Output the (x, y) coordinate of the center of the cell containing the given text.  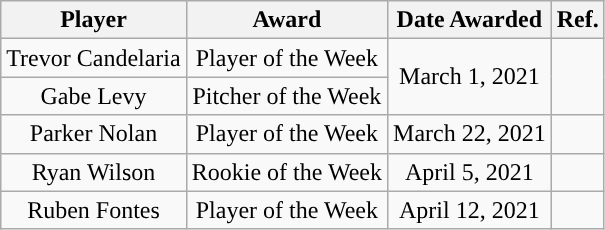
Award (286, 20)
Pitcher of the Week (286, 96)
Parker Nolan (94, 134)
Ref. (578, 20)
Ruben Fontes (94, 210)
April 5, 2021 (470, 172)
March 22, 2021 (470, 134)
Gabe Levy (94, 96)
Date Awarded (470, 20)
April 12, 2021 (470, 210)
Trevor Candelaria (94, 58)
Player (94, 20)
March 1, 2021 (470, 77)
Ryan Wilson (94, 172)
Rookie of the Week (286, 172)
